Pinpoint the cell where the given text exists, returning its [x, y] midpoint coordinate. 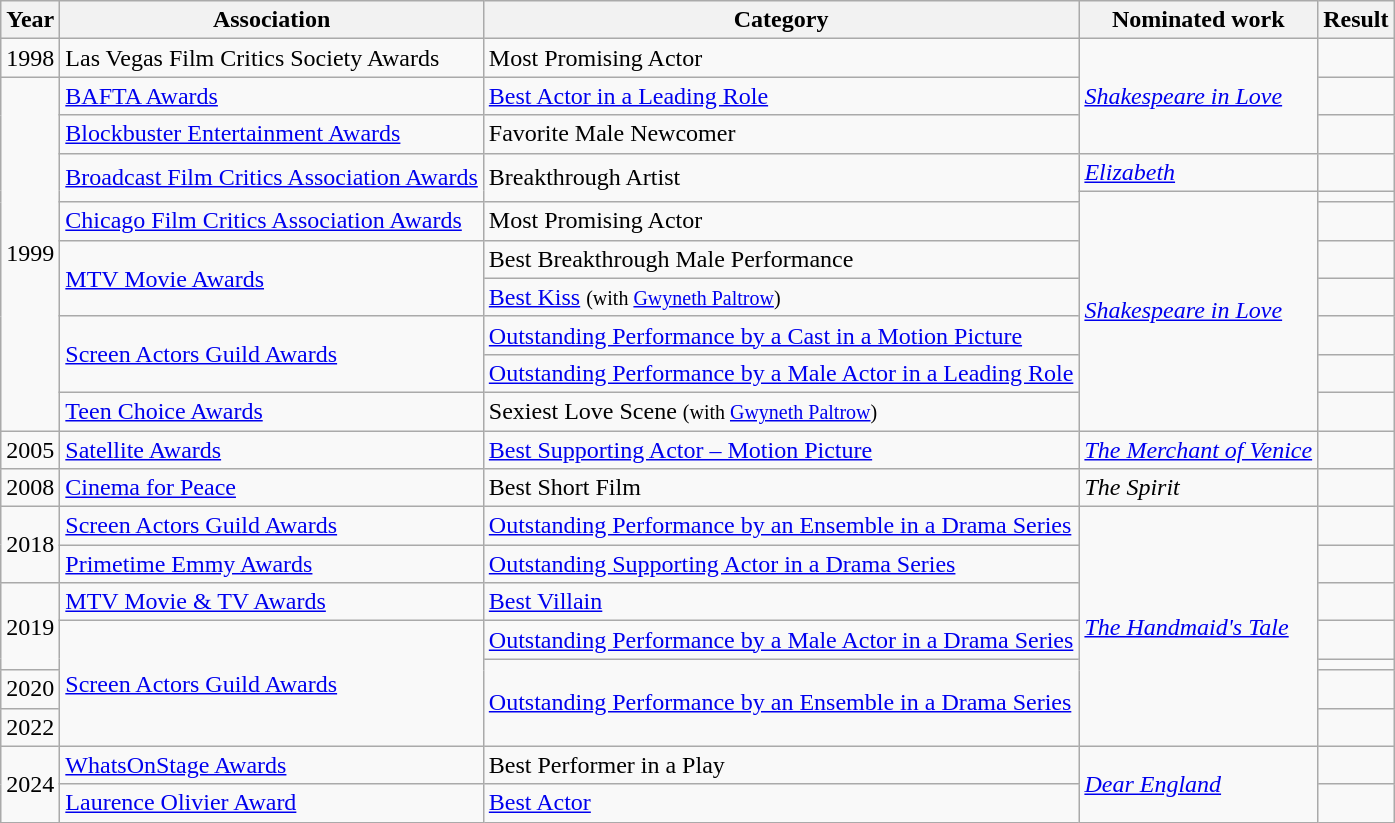
Las Vegas Film Critics Society Awards [272, 58]
Best Breakthrough Male Performance [781, 259]
Broadcast Film Critics Association Awards [272, 178]
The Handmaid's Tale [1198, 626]
Year [30, 20]
2005 [30, 449]
Blockbuster Entertainment Awards [272, 134]
Outstanding Performance by a Male Actor in a Drama Series [781, 640]
Dear England [1198, 784]
2020 [30, 689]
Favorite Male Newcomer [781, 134]
Nominated work [1198, 20]
Best Villain [781, 602]
Teen Choice Awards [272, 411]
Outstanding Performance by a Cast in a Motion Picture [781, 335]
Chicago Film Critics Association Awards [272, 221]
2008 [30, 488]
2022 [30, 727]
Best Short Film [781, 488]
Best Performer in a Play [781, 765]
BAFTA Awards [272, 96]
Laurence Olivier Award [272, 803]
WhatsOnStage Awards [272, 765]
2019 [30, 626]
Elizabeth [1198, 172]
Primetime Emmy Awards [272, 564]
Cinema for Peace [272, 488]
The Merchant of Venice [1198, 449]
The Spirit [1198, 488]
1998 [30, 58]
Sexiest Love Scene (with Gwyneth Paltrow) [781, 411]
1999 [30, 254]
2024 [30, 784]
Best Supporting Actor – Motion Picture [781, 449]
Result [1356, 20]
Best Actor [781, 803]
2018 [30, 545]
Satellite Awards [272, 449]
Association [272, 20]
Breakthrough Artist [781, 178]
Best Kiss (with Gwyneth Paltrow) [781, 297]
Best Actor in a Leading Role [781, 96]
MTV Movie Awards [272, 278]
MTV Movie & TV Awards [272, 602]
Outstanding Performance by a Male Actor in a Leading Role [781, 373]
Outstanding Supporting Actor in a Drama Series [781, 564]
Category [781, 20]
